Return [X, Y] of the center of cell containing provided text 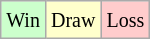
Draw [72, 20]
Loss [126, 20]
Win [24, 20]
